For the text-containing cell, return its midpoint in [x, y] coordinate format. 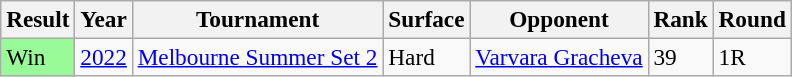
Opponent [559, 19]
Surface [426, 19]
Tournament [258, 19]
Hard [426, 57]
Round [752, 19]
Year [104, 19]
Melbourne Summer Set 2 [258, 57]
Varvara Gracheva [559, 57]
Result [38, 19]
Rank [680, 19]
1R [752, 57]
39 [680, 57]
2022 [104, 57]
Win [38, 57]
